Determine the (x, y) coordinate at the center of the cell enclosing the given text.  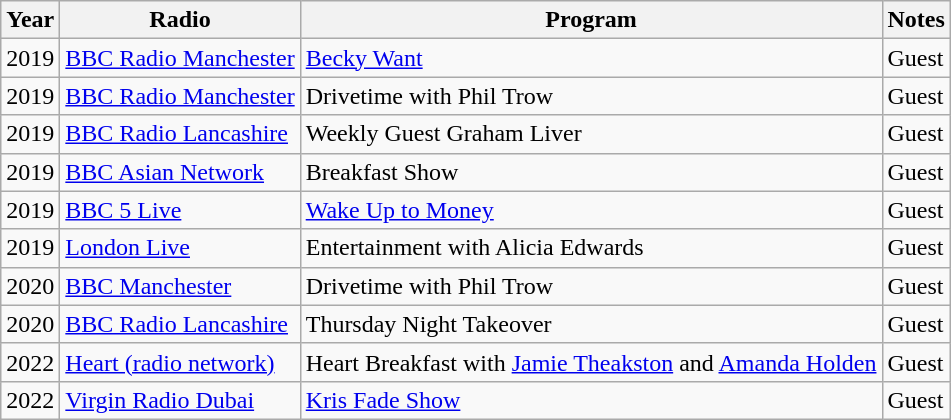
Year (30, 20)
London Live (180, 248)
BBC Manchester (180, 286)
Heart Breakfast with Jamie Theakston and Amanda Holden (591, 362)
Wake Up to Money (591, 210)
Heart (radio network) (180, 362)
Radio (180, 20)
BBC 5 Live (180, 210)
Notes (916, 20)
BBC Asian Network (180, 172)
Weekly Guest Graham Liver (591, 134)
Becky Want (591, 58)
Program (591, 20)
Entertainment with Alicia Edwards (591, 248)
Virgin Radio Dubai (180, 400)
Thursday Night Takeover (591, 324)
Breakfast Show (591, 172)
Kris Fade Show (591, 400)
